Identify which cell holds the provided text, then report its (X, Y) central coordinate. 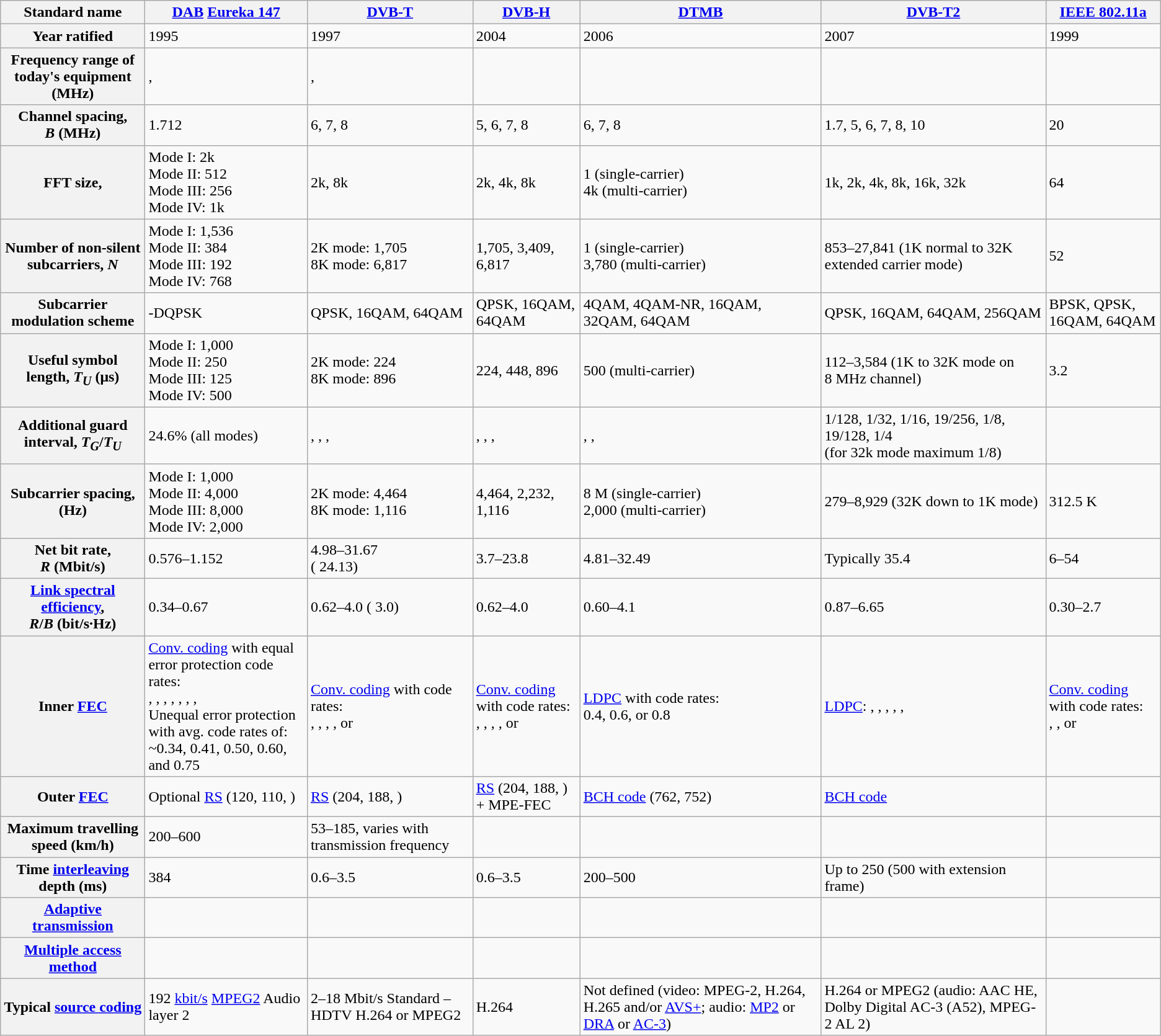
20 (1103, 125)
Year ratified (73, 36)
1997 (389, 36)
Adaptive transmission (73, 918)
H.264 or MPEG2 (audio: AAC HE, Dolby Digital AC-3 (A52), MPEG-2 AL 2) (933, 1007)
Link spectral efficiency, R/B (bit/s·Hz) (73, 607)
0.62–4.0 (526, 607)
0.576–1.152 (226, 558)
1995 (226, 36)
1k, 2k, 4k, 8k, 16k, 32k (933, 182)
DVB-H (526, 12)
2004 (526, 36)
2–18 Mbit/s Standard – HDTV H.264 or MPEG2 (389, 1007)
Subcarrier modulation scheme (73, 313)
1.7, 5, 6, 7, 8, 10 (933, 125)
Number of non-silent subcarriers, N (73, 256)
Mode I: 2kMode II: 512Mode III: 256Mode IV: 1k (226, 182)
2006 (701, 36)
BPSK, QPSK, 16QAM, 64QAM (1103, 313)
200–500 (701, 877)
Frequency range of today's equipment (MHz) (73, 76)
Not defined (video: MPEG-2, H.264, H.265 and/or AVS+; audio: MP2 or DRA or AC-3) (701, 1007)
DVB-T (389, 12)
384 (226, 877)
LDPC: , , , , , (933, 706)
1.712 (226, 125)
Typically 35.4 (933, 558)
Typical source coding (73, 1007)
2k, 4k, 8k (526, 182)
Mode I: 1,000Mode II: 4,000Mode III: 8,000Mode IV: 2,000 (226, 501)
Channel spacing, B (MHz) (73, 125)
Useful symbol length, TU (μs) (73, 370)
200–600 (226, 837)
0.87–6.65 (933, 607)
4.81–32.49 (701, 558)
4,464, 2,232, 1,116 (526, 501)
0.62–4.0 ( 3.0) (389, 607)
500 (multi-carrier) (701, 370)
DAB Eureka 147 (226, 12)
Maximum travelling speed (km/h) (73, 837)
Up to 250 (500 with extension frame) (933, 877)
H.264 (526, 1007)
Additional guard interval, TG/TU (73, 435)
0.60–4.1 (701, 607)
DTMB (701, 12)
8 M (single-carrier)2,000 (multi-carrier) (701, 501)
Multiple access method (73, 958)
2K mode: 1,7058K mode: 6,817 (389, 256)
0.30–2.7 (1103, 607)
RS (204, 188, ) + MPE-FEC (526, 797)
1,705, 3,409, 6,817 (526, 256)
Optional RS (120, 110, ) (226, 797)
Net bit rate, R (Mbit/s) (73, 558)
Mode I: 1,536Mode II: 384Mode III: 192Mode IV: 768 (226, 256)
2k, 8k (389, 182)
112–3,584 (1K to 32K mode on 8 MHz channel) (933, 370)
2K mode: 2248K mode: 896 (389, 370)
53–185, varies with transmission frequency (389, 837)
3.2 (1103, 370)
64 (1103, 182)
1 (single-carrier)3,780 (multi-carrier) (701, 256)
Standard name (73, 12)
6–54 (1103, 558)
Outer FEC (73, 797)
224, 448, 896 (526, 370)
Inner FEC (73, 706)
1/128, 1/32, 1/16, 19/256, 1/8, 19/128, 1/4 (for 32k mode maximum 1/8) (933, 435)
LDPC with code rates: 0.4, 0.6, or 0.8 (701, 706)
3.7–23.8 (526, 558)
BCH code (762, 752) (701, 797)
2K mode: 4,4648K mode: 1,116 (389, 501)
RS (204, 188, ) (389, 797)
2007 (933, 36)
Mode I: 1,000Mode II: 250Mode III: 125Mode IV: 500 (226, 370)
312.5 K (1103, 501)
192 kbit/s MPEG2 Audio layer 2 (226, 1007)
853–27,841 (1K normal to 32K extended carrier mode) (933, 256)
Conv. coding with code rates: , , or (1103, 706)
-DQPSK (226, 313)
0.34–0.67 (226, 607)
4QAM, 4QAM-NR, 16QAM, 32QAM, 64QAM (701, 313)
DVB-T2 (933, 12)
Time interleaving depth (ms) (73, 877)
BCH code (933, 797)
1 (single-carrier)4k (multi-carrier) (701, 182)
1999 (1103, 36)
24.6% (all modes) (226, 435)
52 (1103, 256)
FFT size, (73, 182)
, , (701, 435)
279–8,929 (32K down to 1K mode) (933, 501)
IEEE 802.11a (1103, 12)
5, 6, 7, 8 (526, 125)
Subcarrier spacing, (Hz) (73, 501)
4.98–31.67 ( 24.13) (389, 558)
QPSK, 16QAM, 64QAM, 256QAM (933, 313)
